Identify which cell holds the provided text, then report its (x, y) central coordinate. 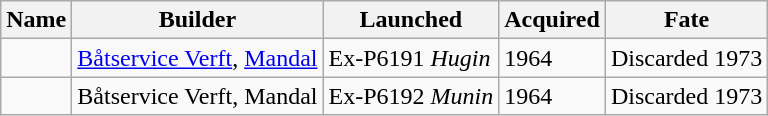
Ex-P6192 Munin (411, 96)
Builder (198, 20)
Fate (686, 20)
Name (36, 20)
Launched (411, 20)
Acquired (552, 20)
Ex-P6191 Hugin (411, 58)
